Output the [X, Y] coordinate of the center of the cell containing the given text.  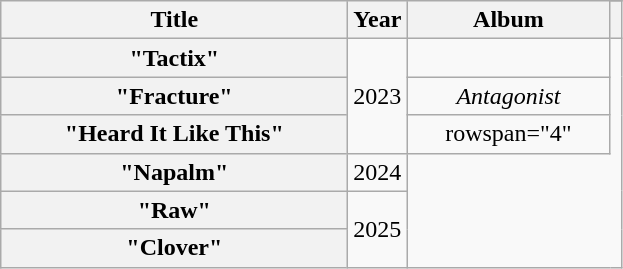
2023 [378, 96]
2025 [378, 229]
"Tactix" [174, 58]
"Raw" [174, 210]
"Clover" [174, 248]
Antagonist [508, 96]
"Fracture" [174, 96]
2024 [378, 172]
Title [174, 20]
"Heard It Like This" [174, 134]
rowspan="4" [508, 134]
Album [508, 20]
Year [378, 20]
"Napalm" [174, 172]
